Extract the [x, y] coordinate from the center of the cell holding the provided text.  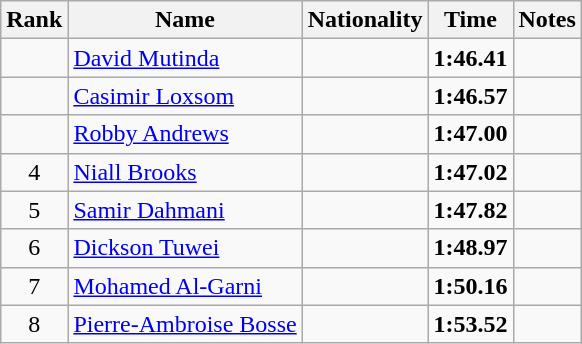
1:47.82 [470, 210]
Dickson Tuwei [185, 248]
1:46.57 [470, 96]
4 [34, 172]
1:48.97 [470, 248]
Pierre-Ambroise Bosse [185, 324]
Notes [547, 20]
Casimir Loxsom [185, 96]
1:47.00 [470, 134]
6 [34, 248]
Niall Brooks [185, 172]
Samir Dahmani [185, 210]
Rank [34, 20]
1:53.52 [470, 324]
David Mutinda [185, 58]
7 [34, 286]
Robby Andrews [185, 134]
1:47.02 [470, 172]
Time [470, 20]
1:50.16 [470, 286]
8 [34, 324]
Name [185, 20]
Mohamed Al-Garni [185, 286]
5 [34, 210]
Nationality [365, 20]
1:46.41 [470, 58]
